Return (X, Y) of the center of cell containing provided text 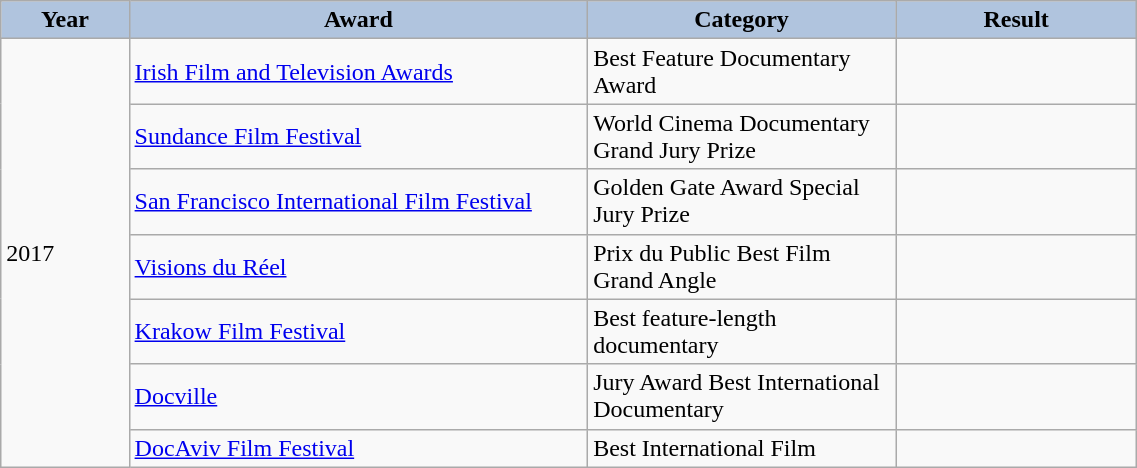
Category (742, 20)
Result (1016, 20)
Sundance Film Festival (358, 136)
Visions du Réel (358, 266)
Year (65, 20)
Golden Gate Award Special Jury Prize (742, 202)
Best International Film (742, 448)
Irish Film and Television Awards (358, 72)
Best Feature Documentary Award (742, 72)
Award (358, 20)
Jury Award Best International Documentary (742, 396)
Krakow Film Festival (358, 332)
DocAviv Film Festival (358, 448)
San Francisco International Film Festival (358, 202)
2017 (65, 253)
Prix du Public Best Film Grand Angle (742, 266)
World Cinema Documentary Grand Jury Prize (742, 136)
Docville (358, 396)
Best feature-length documentary (742, 332)
